Find where the given text appears and provide that cell's center as (x, y) coordinate. 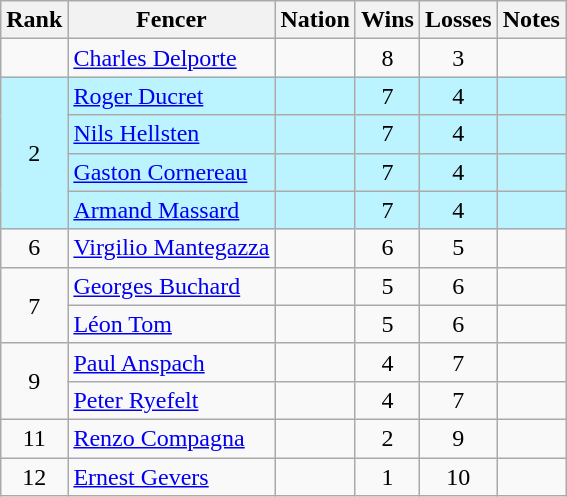
12 (34, 477)
Notes (531, 20)
Léon Tom (172, 324)
1 (387, 477)
Fencer (172, 20)
Georges Buchard (172, 286)
8 (387, 58)
Virgilio Mantegazza (172, 248)
3 (458, 58)
Ernest Gevers (172, 477)
Gaston Cornereau (172, 172)
10 (458, 477)
11 (34, 438)
Charles Delporte (172, 58)
Roger Ducret (172, 96)
Nils Hellsten (172, 134)
Renzo Compagna (172, 438)
Armand Massard (172, 210)
Peter Ryefelt (172, 400)
Paul Anspach (172, 362)
Losses (458, 20)
Nation (315, 20)
Rank (34, 20)
Wins (387, 20)
